Identify which cell holds the provided text, then report its (X, Y) central coordinate. 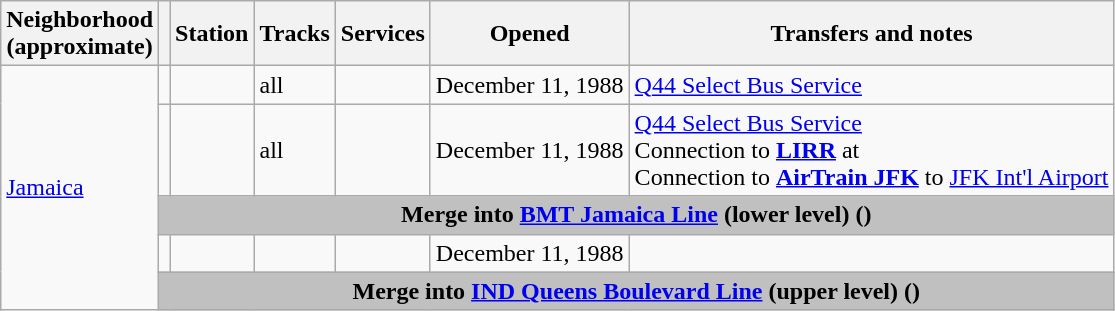
Opened (530, 34)
Q44 Select Bus ServiceConnection to LIRR at Connection to AirTrain JFK to JFK Int'l Airport (872, 150)
Neighborhood (approximate) (80, 34)
Tracks (294, 34)
Services (382, 34)
Transfers and notes (872, 34)
Station (212, 34)
Merge into BMT Jamaica Line (lower level) () (637, 215)
Jamaica (80, 188)
Q44 Select Bus Service (872, 85)
Merge into IND Queens Boulevard Line (upper level) () (637, 291)
